Output the (X, Y) coordinate of the center of the cell containing the given text.  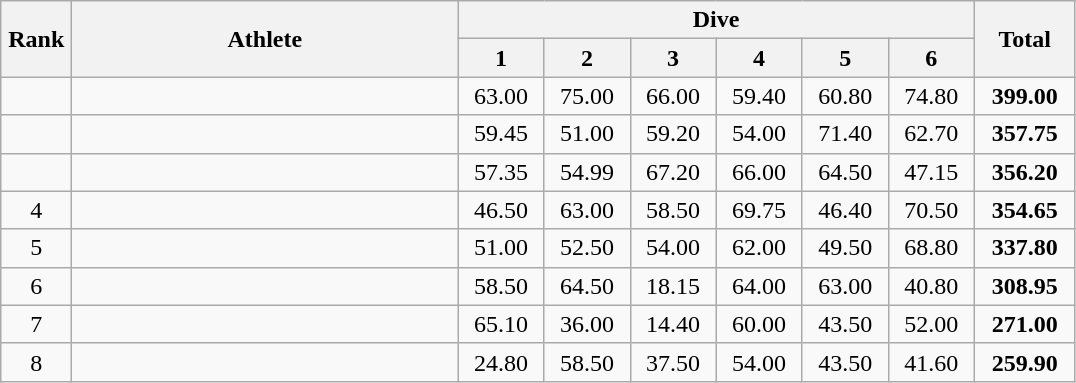
62.00 (759, 248)
60.80 (845, 96)
67.20 (673, 172)
75.00 (587, 96)
18.15 (673, 286)
356.20 (1024, 172)
37.50 (673, 362)
46.40 (845, 210)
64.00 (759, 286)
60.00 (759, 324)
Rank (36, 39)
57.35 (501, 172)
14.40 (673, 324)
2 (587, 58)
65.10 (501, 324)
69.75 (759, 210)
1 (501, 58)
Total (1024, 39)
8 (36, 362)
24.80 (501, 362)
337.80 (1024, 248)
68.80 (931, 248)
47.15 (931, 172)
Athlete (265, 39)
62.70 (931, 134)
41.60 (931, 362)
354.65 (1024, 210)
357.75 (1024, 134)
70.50 (931, 210)
7 (36, 324)
46.50 (501, 210)
59.45 (501, 134)
36.00 (587, 324)
259.90 (1024, 362)
271.00 (1024, 324)
40.80 (931, 286)
3 (673, 58)
54.99 (587, 172)
71.40 (845, 134)
59.20 (673, 134)
308.95 (1024, 286)
52.50 (587, 248)
74.80 (931, 96)
59.40 (759, 96)
49.50 (845, 248)
399.00 (1024, 96)
52.00 (931, 324)
Dive (716, 20)
